Determine the [X, Y] coordinate at the center of the cell enclosing the given text.  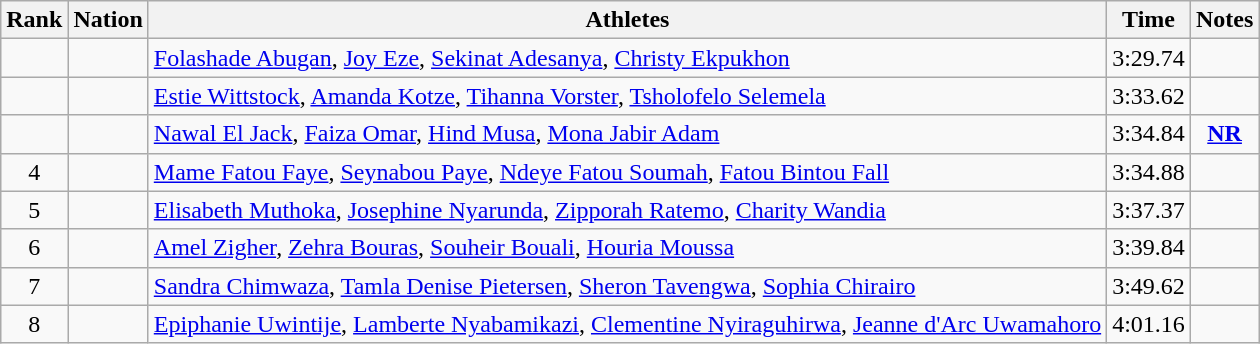
Rank [34, 20]
NR [1224, 134]
3:29.74 [1149, 58]
4 [34, 172]
6 [34, 248]
Athletes [627, 20]
5 [34, 210]
Folashade Abugan, Joy Eze, Sekinat Adesanya, Christy Ekpukhon [627, 58]
Amel Zigher, Zehra Bouras, Souheir Bouali, Houria Moussa [627, 248]
Nation [108, 20]
3:34.88 [1149, 172]
3:39.84 [1149, 248]
Elisabeth Muthoka, Josephine Nyarunda, Zipporah Ratemo, Charity Wandia [627, 210]
3:49.62 [1149, 286]
8 [34, 324]
Epiphanie Uwintije, Lamberte Nyabamikazi, Clementine Nyiraguhirwa, Jeanne d'Arc Uwamahoro [627, 324]
Estie Wittstock, Amanda Kotze, Tihanna Vorster, Tsholofelo Selemela [627, 96]
3:37.37 [1149, 210]
Notes [1224, 20]
3:33.62 [1149, 96]
Mame Fatou Faye, Seynabou Paye, Ndeye Fatou Soumah, Fatou Bintou Fall [627, 172]
7 [34, 286]
Nawal El Jack, Faiza Omar, Hind Musa, Mona Jabir Adam [627, 134]
Sandra Chimwaza, Tamla Denise Pietersen, Sheron Tavengwa, Sophia Chirairo [627, 286]
Time [1149, 20]
3:34.84 [1149, 134]
4:01.16 [1149, 324]
